Return (X, Y) of the center of cell containing provided text 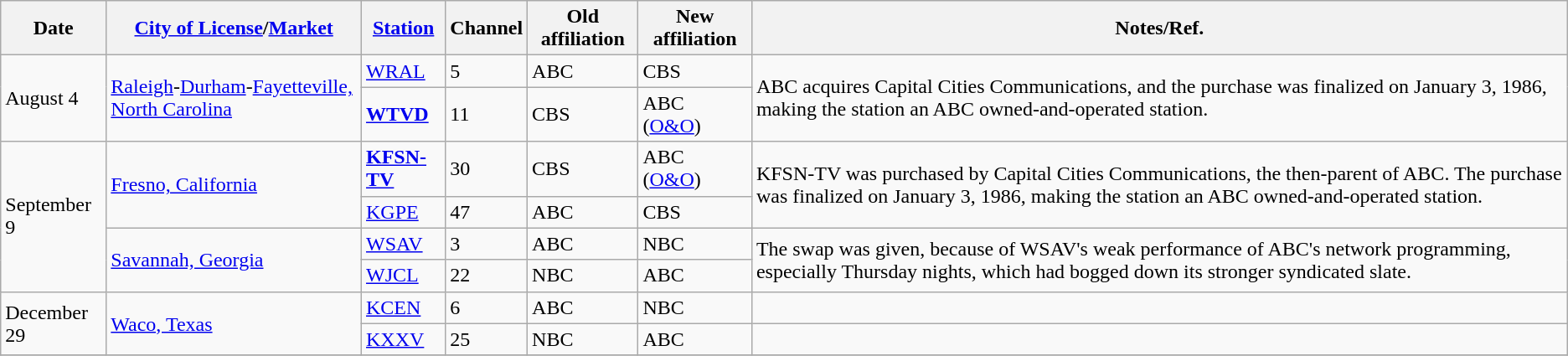
Date (54, 28)
Channel (487, 28)
11 (487, 114)
Waco, Texas (235, 323)
KCEN (403, 307)
6 (487, 307)
30 (487, 169)
Notes/Ref. (1159, 28)
5 (487, 71)
WSAV (403, 244)
ABC acquires Capital Cities Communications, and the purchase was finalized on January 3, 1986, making the station an ABC owned-and-operated station. (1159, 99)
WTVD (403, 114)
WJCL (403, 276)
47 (487, 212)
September 9 (54, 216)
Raleigh-Durham-Fayetteville, North Carolina (235, 99)
City of License/Market (235, 28)
Fresno, California (235, 184)
KXXV (403, 339)
New affiliation (695, 28)
Station (403, 28)
August 4 (54, 99)
Old affiliation (583, 28)
25 (487, 339)
December 29 (54, 323)
KFSN-TV (403, 169)
KGPE (403, 212)
WRAL (403, 71)
Savannah, Georgia (235, 260)
3 (487, 244)
22 (487, 276)
